Return (x, y) of the center of cell containing provided text 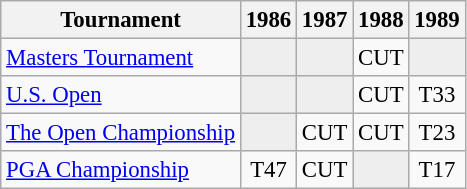
T23 (437, 133)
1986 (268, 20)
Tournament (121, 20)
U.S. Open (121, 95)
T33 (437, 95)
1987 (325, 20)
PGA Championship (121, 170)
The Open Championship (121, 133)
Masters Tournament (121, 58)
T47 (268, 170)
1988 (381, 20)
T17 (437, 170)
1989 (437, 20)
